Extract the (x, y) coordinate from the center of the cell holding the provided text.  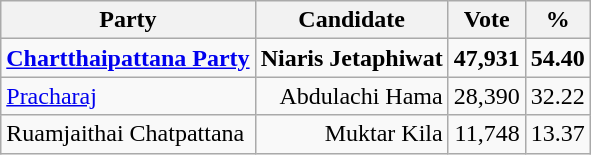
Vote (486, 20)
47,931 (486, 58)
32.22 (558, 96)
Candidate (352, 20)
11,748 (486, 134)
Ruamjaithai Chatpattana (128, 134)
Party (128, 20)
Pracharaj (128, 96)
13.37 (558, 134)
Niaris Jetaphiwat (352, 58)
Chartthaipattana Party (128, 58)
54.40 (558, 58)
Muktar Kila (352, 134)
Abdulachi Hama (352, 96)
28,390 (486, 96)
% (558, 20)
